Identify which cell holds the provided text, then report its (X, Y) central coordinate. 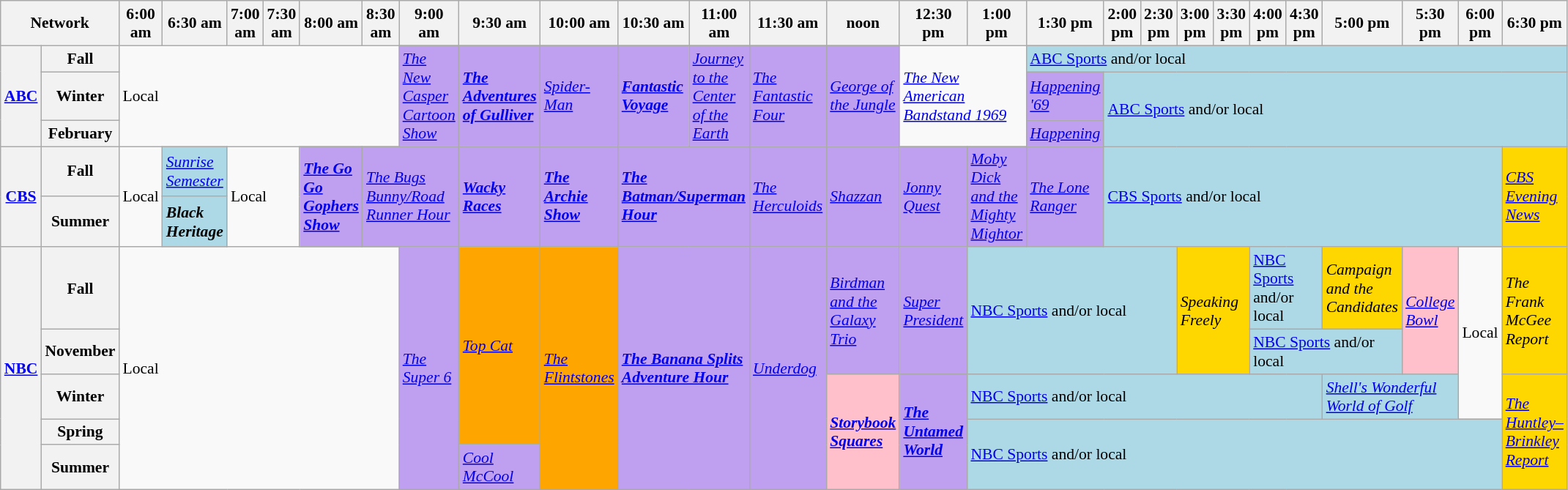
2:00 pm (1122, 23)
College Bowl (1430, 311)
The Untamed World (933, 432)
Jonny Quest (933, 197)
The Lone Ranger (1065, 197)
Spider-Man (579, 96)
CBS Sports and/or local (1302, 197)
12:30 pm (933, 23)
11:00 am (719, 23)
Top Cat (499, 346)
Campaign and the Candidates (1362, 289)
Sunrise Semester (195, 171)
8:30 am (381, 23)
The Adventures of Gulliver (499, 96)
9:00 am (429, 23)
6:00 pm (1479, 23)
Wacky Races (499, 197)
Shell's Wonderful World of Golf (1391, 397)
February (80, 133)
The Flintstones (579, 369)
George of the Jungle (863, 96)
noon (863, 23)
Underdog (788, 369)
Shazzan (863, 197)
The Batman/Superman Hour (684, 197)
The Super 6 (429, 369)
Cool McCool (499, 467)
4:00 pm (1268, 23)
The Archie Show (579, 197)
The Huntley–Brinkley Report (1535, 432)
6:30 pm (1535, 23)
5:00 pm (1362, 23)
1:30 pm (1065, 23)
9:30 am (499, 23)
The Fantastic Four (788, 96)
The Go Go Gophers Show (331, 197)
7:30 am (282, 23)
7:00 am (245, 23)
8:00 am (331, 23)
3:30 pm (1231, 23)
NBC (21, 369)
11:30 am (788, 23)
10:00 am (579, 23)
Storybook Squares (863, 432)
2:30 pm (1159, 23)
Moby Dick and the Mighty Mightor (996, 197)
Fantastic Voyage (653, 96)
The Frank McGee Report (1535, 311)
CBS Evening News (1535, 197)
The Bugs Bunny/Road Runner Hour (411, 197)
Spring (80, 432)
ABC (21, 96)
5:30 pm (1430, 23)
Journey to the Center of the Earth (719, 96)
The Herculoids (788, 197)
4:30 pm (1304, 23)
November (80, 352)
Network (60, 23)
Speaking Freely (1213, 311)
1:00 pm (996, 23)
10:30 am (653, 23)
Happening '69 (1065, 96)
Black Heritage (195, 223)
Super President (933, 311)
The New Casper Cartoon Show (429, 96)
Birdman and the Galaxy Trio (863, 311)
CBS (21, 197)
6:30 am (195, 23)
3:00 pm (1195, 23)
Happening (1065, 133)
The New American Bandstand 1969 (962, 96)
The Banana Splits Adventure Hour (684, 369)
6:00 am (141, 23)
